Output the [X, Y] coordinate of the center of the cell containing the given text.  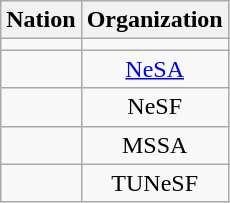
Nation [41, 20]
NeSF [154, 107]
TUNeSF [154, 183]
NeSA [154, 69]
MSSA [154, 145]
Organization [154, 20]
